Return [X, Y] of the center of cell containing provided text 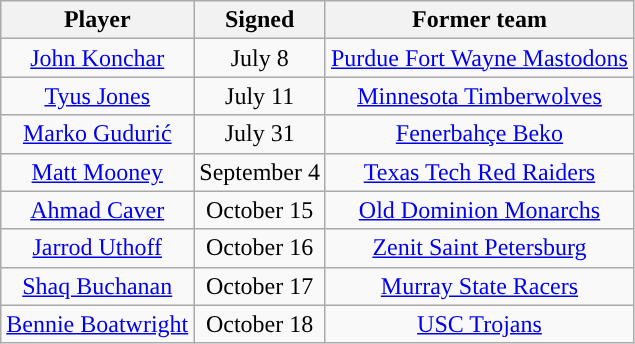
Old Dominion Monarchs [479, 210]
John Konchar [98, 58]
Minnesota Timberwolves [479, 96]
Former team [479, 20]
July 8 [260, 58]
October 17 [260, 286]
Jarrod Uthoff [98, 248]
Marko Gudurić [98, 134]
Texas Tech Red Raiders [479, 172]
July 11 [260, 96]
Zenit Saint Petersburg [479, 248]
October 16 [260, 248]
Shaq Buchanan [98, 286]
September 4 [260, 172]
Player [98, 20]
October 18 [260, 324]
Ahmad Caver [98, 210]
October 15 [260, 210]
Matt Mooney [98, 172]
July 31 [260, 134]
Fenerbahçe Beko [479, 134]
Bennie Boatwright [98, 324]
Purdue Fort Wayne Mastodons [479, 58]
Tyus Jones [98, 96]
Murray State Racers [479, 286]
Signed [260, 20]
USC Trojans [479, 324]
